Provide the [X, Y] coordinate of the cell's center where the given text is located.  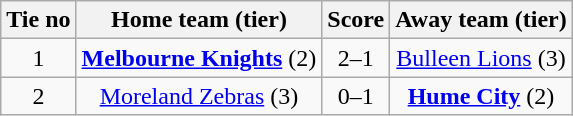
Away team (tier) [482, 20]
Moreland Zebras (3) [199, 96]
Melbourne Knights (2) [199, 58]
Hume City (2) [482, 96]
Home team (tier) [199, 20]
Bulleen Lions (3) [482, 58]
Score [356, 20]
1 [38, 58]
Tie no [38, 20]
2 [38, 96]
0–1 [356, 96]
2–1 [356, 58]
